Find where the given text appears and provide that cell's center as [X, Y] coordinate. 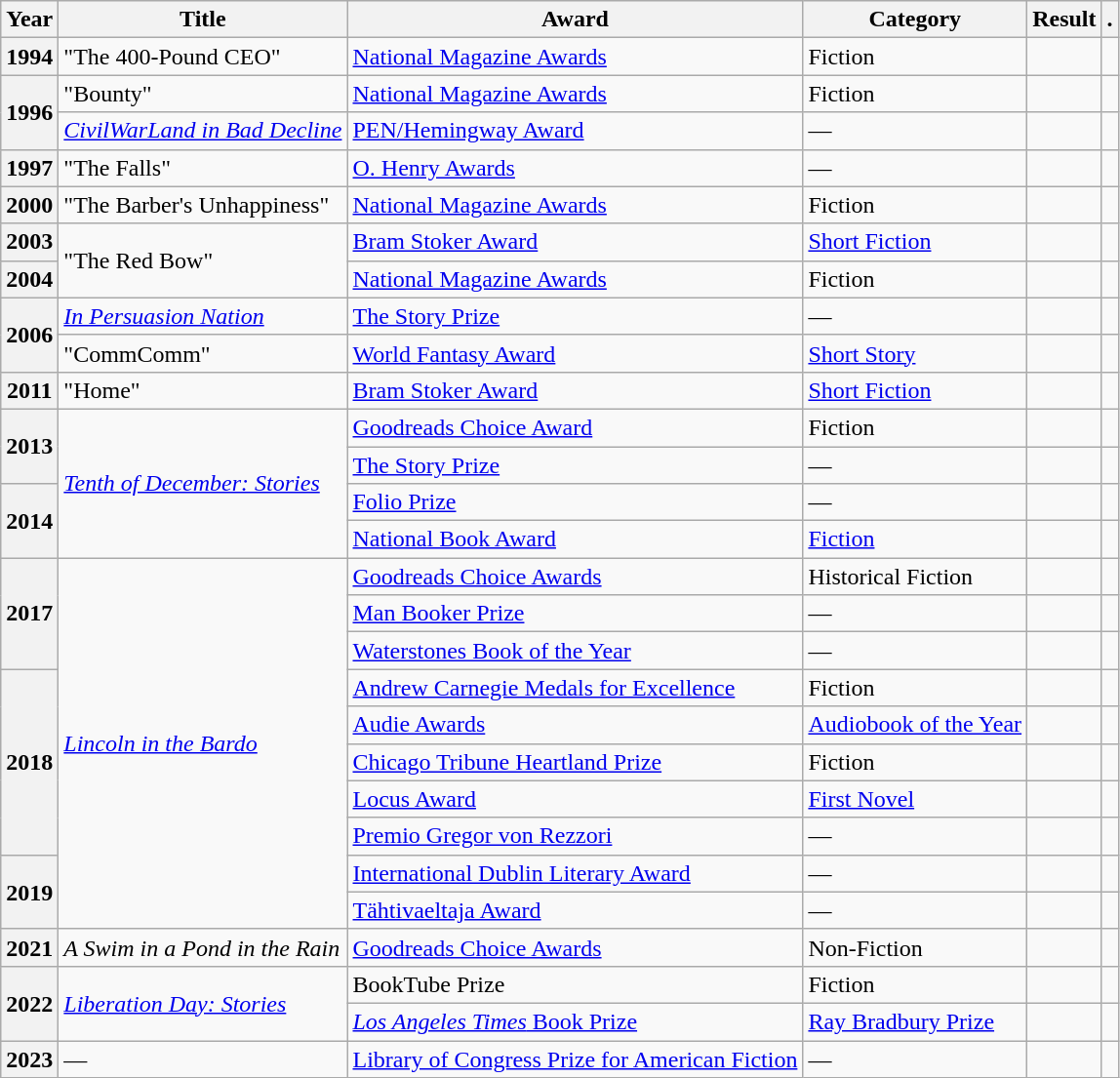
Title [203, 20]
Historical Fiction [915, 577]
2017 [29, 614]
2023 [29, 1058]
"CommComm" [203, 353]
Non-Fiction [915, 947]
2006 [29, 335]
Los Angeles Times Book Prize [576, 1021]
2021 [29, 947]
"Bounty" [203, 94]
"The 400-Pound CEO" [203, 57]
Audiobook of the Year [915, 725]
Tenth of December: Stories [203, 483]
"The Barber's Unhappiness" [203, 205]
BookTube Prize [576, 984]
2003 [29, 242]
In Persuasion Nation [203, 316]
World Fantasy Award [576, 353]
Man Booker Prize [576, 614]
"Home" [203, 390]
1996 [29, 112]
Liberation Day: Stories [203, 1003]
Result [1064, 20]
Andrew Carnegie Medals for Excellence [576, 688]
A Swim in a Pond in the Rain [203, 947]
Library of Congress Prize for American Fiction [576, 1058]
CivilWarLand in Bad Decline [203, 131]
PEN/Hemingway Award [576, 131]
International Dublin Literary Award [576, 873]
O. Henry Awards [576, 168]
Tähtivaeltaja Award [576, 910]
Locus Award [576, 799]
Ray Bradbury Prize [915, 1021]
Waterstones Book of the Year [576, 651]
2011 [29, 390]
Award [576, 20]
Audie Awards [576, 725]
2019 [29, 892]
"The Falls" [203, 168]
Goodreads Choice Award [576, 427]
2013 [29, 446]
National Book Award [576, 539]
1997 [29, 168]
. [1110, 20]
Short Story [915, 353]
Chicago Tribune Heartland Prize [576, 762]
2022 [29, 1003]
2014 [29, 521]
Year [29, 20]
Folio Prize [576, 502]
Premio Gregor von Rezzori [576, 836]
Lincoln in the Bardo [203, 743]
1994 [29, 57]
2004 [29, 279]
2018 [29, 762]
"The Red Bow" [203, 260]
2000 [29, 205]
First Novel [915, 799]
Category [915, 20]
